Provide the [X, Y] coordinate of the cell's center where the given text is located.  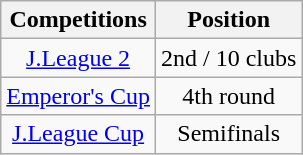
4th round [228, 96]
Semifinals [228, 134]
Competitions [78, 20]
J.League 2 [78, 58]
Emperor's Cup [78, 96]
Position [228, 20]
2nd / 10 clubs [228, 58]
J.League Cup [78, 134]
